Identify which cell holds the provided text, then report its [X, Y] central coordinate. 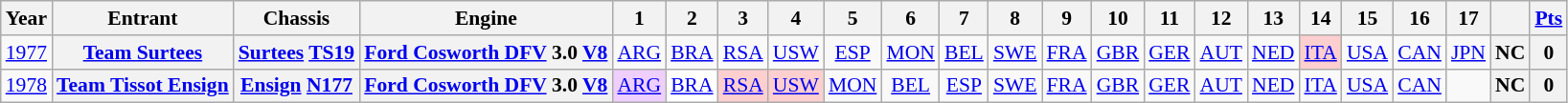
Chassis [297, 18]
7 [964, 18]
14 [1320, 18]
Entrant [143, 18]
6 [910, 18]
17 [1468, 18]
JPN [1468, 52]
12 [1221, 18]
5 [852, 18]
Year [27, 18]
11 [1169, 18]
8 [1015, 18]
Team Tissot Ensign [143, 86]
3 [743, 18]
2 [692, 18]
Team Surtees [143, 52]
4 [796, 18]
Ensign N177 [297, 86]
Engine [486, 18]
1977 [27, 52]
15 [1368, 18]
13 [1273, 18]
Surtees TS19 [297, 52]
10 [1119, 18]
1978 [27, 86]
16 [1420, 18]
1 [639, 18]
Pts [1548, 18]
9 [1067, 18]
